Pinpoint the cell where the given text exists, returning its [X, Y] midpoint coordinate. 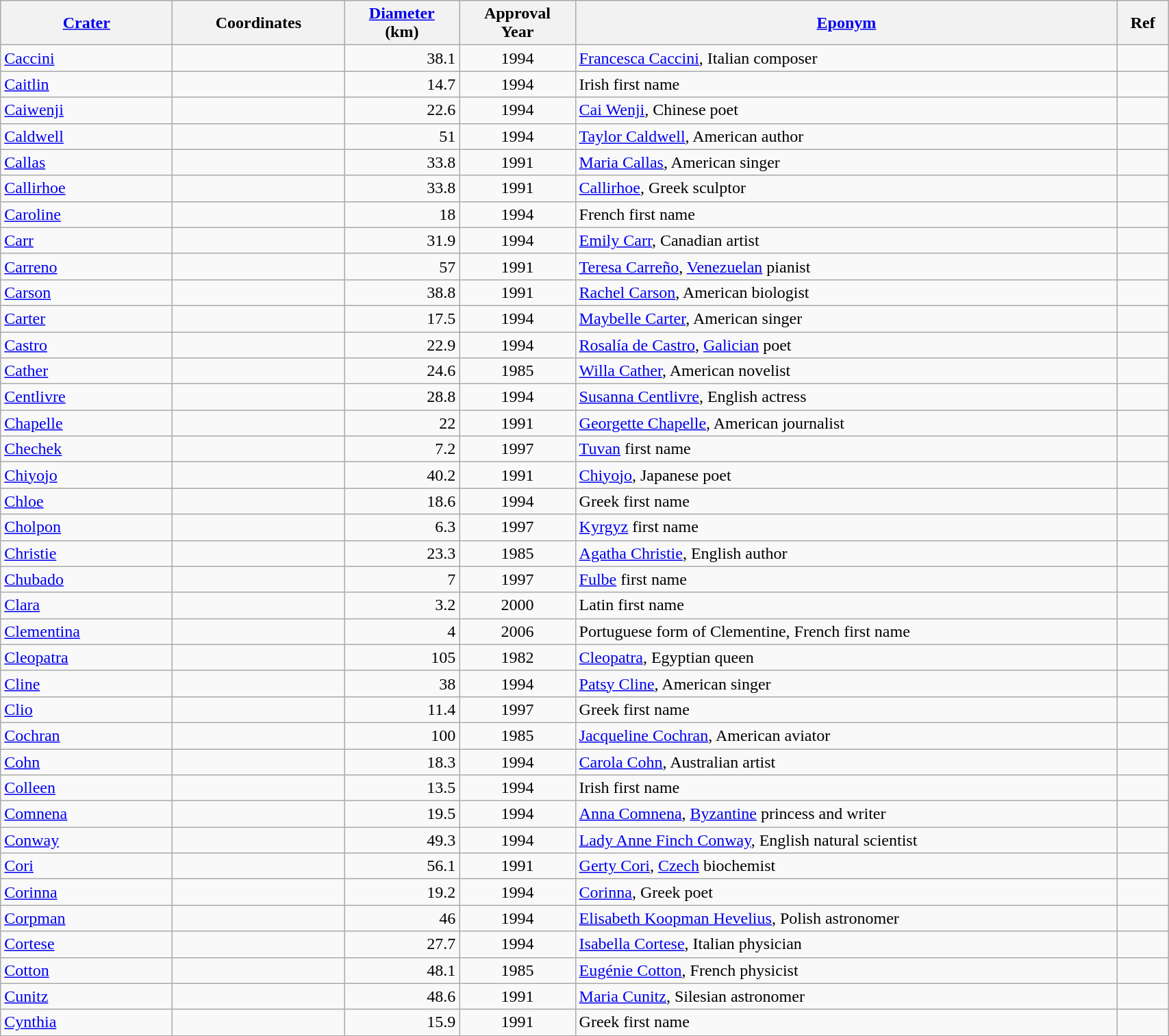
Centlivre [86, 397]
French first name [846, 214]
Georgette Chapelle, American journalist [846, 423]
1982 [518, 657]
Rosalía de Castro, Galician poet [846, 344]
18 [402, 214]
Diameter(km) [402, 23]
Chloe [86, 501]
Caroline [86, 214]
Lady Anne Finch Conway, English natural scientist [846, 840]
Callirhoe [86, 188]
Carr [86, 240]
Isabella Cortese, Italian physician [846, 944]
Emily Carr, Canadian artist [846, 240]
Eponym [846, 23]
27.7 [402, 944]
Eugénie Cotton, French physicist [846, 970]
40.2 [402, 475]
Chubado [86, 579]
11.4 [402, 709]
100 [402, 735]
2006 [518, 631]
Maria Cunitz, Silesian astronomer [846, 996]
Maria Callas, American singer [846, 162]
Ref [1143, 23]
Clementina [86, 631]
Cleopatra, Egyptian queen [846, 657]
Cori [86, 866]
Willa Cather, American novelist [846, 371]
Maybelle Carter, American singer [846, 318]
Patsy Cline, American singer [846, 683]
38.1 [402, 58]
7.2 [402, 449]
Chechek [86, 449]
Caccini [86, 58]
51 [402, 136]
38 [402, 683]
28.8 [402, 397]
22 [402, 423]
Jacqueline Cochran, American aviator [846, 735]
Cholpon [86, 527]
Rachel Carson, American biologist [846, 292]
23.3 [402, 553]
Cochran [86, 735]
22.9 [402, 344]
Caldwell [86, 136]
Conway [86, 840]
Chiyojo [86, 475]
Teresa Carreño, Venezuelan pianist [846, 266]
Carreno [86, 266]
Cynthia [86, 1022]
Fulbe first name [846, 579]
6.3 [402, 527]
19.5 [402, 814]
Latin first name [846, 605]
49.3 [402, 840]
19.2 [402, 892]
56.1 [402, 866]
Cohn [86, 762]
18.3 [402, 762]
22.6 [402, 110]
Cai Wenji, Chinese poet [846, 110]
Kyrgyz first name [846, 527]
2000 [518, 605]
Tuvan first name [846, 449]
Portuguese form of Clementine, French first name [846, 631]
Comnena [86, 814]
Anna Comnena, Byzantine princess and writer [846, 814]
48.6 [402, 996]
Clara [86, 605]
Carter [86, 318]
Chapelle [86, 423]
Carola Cohn, Australian artist [846, 762]
Colleen [86, 788]
Carson [86, 292]
Caiwenji [86, 110]
7 [402, 579]
Cather [86, 371]
Corinna, Greek poet [846, 892]
Callirhoe, Greek sculptor [846, 188]
31.9 [402, 240]
14.7 [402, 84]
Francesca Caccini, Italian composer [846, 58]
Crater [86, 23]
Clio [86, 709]
3.2 [402, 605]
Cleopatra [86, 657]
24.6 [402, 371]
48.1 [402, 970]
Caitlin [86, 84]
Taylor Caldwell, American author [846, 136]
Susanna Centlivre, English actress [846, 397]
18.6 [402, 501]
Coordinates [259, 23]
Cortese [86, 944]
4 [402, 631]
Callas [86, 162]
38.8 [402, 292]
Cunitz [86, 996]
46 [402, 918]
57 [402, 266]
Castro [86, 344]
105 [402, 657]
13.5 [402, 788]
Cline [86, 683]
17.5 [402, 318]
Elisabeth Koopman Hevelius, Polish astronomer [846, 918]
ApprovalYear [518, 23]
Chiyojo, Japanese poet [846, 475]
Corpman [86, 918]
15.9 [402, 1022]
Christie [86, 553]
Cotton [86, 970]
Agatha Christie, English author [846, 553]
Corinna [86, 892]
Gerty Cori, Czech biochemist [846, 866]
